Search for the cell housing the specified text and yield its [x, y] center coordinate. 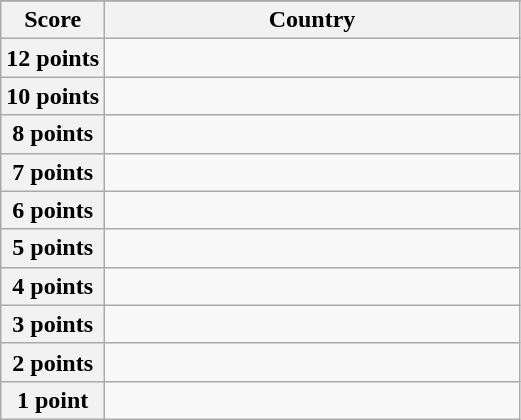
8 points [53, 134]
1 point [53, 400]
2 points [53, 362]
6 points [53, 210]
3 points [53, 324]
12 points [53, 58]
Country [312, 20]
5 points [53, 248]
7 points [53, 172]
10 points [53, 96]
4 points [53, 286]
Score [53, 20]
